Identify which cell holds the provided text, then report its (x, y) central coordinate. 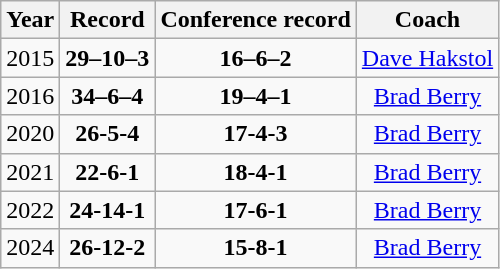
17-4-3 (256, 134)
Record (108, 20)
29–10–3 (108, 58)
2022 (30, 210)
17-6-1 (256, 210)
15-8-1 (256, 248)
22-6-1 (108, 172)
2015 (30, 58)
16–6–2 (256, 58)
2024 (30, 248)
Conference record (256, 20)
2016 (30, 96)
26-12-2 (108, 248)
18-4-1 (256, 172)
24-14-1 (108, 210)
Year (30, 20)
2021 (30, 172)
26-5-4 (108, 134)
Dave Hakstol (427, 58)
34–6–4 (108, 96)
19–4–1 (256, 96)
Coach (427, 20)
2020 (30, 134)
